From the cell containing the given text, extract its center point as [x, y] coordinate. 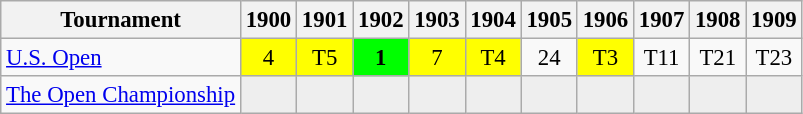
1904 [493, 20]
T5 [325, 58]
1907 [661, 20]
1909 [774, 20]
1908 [718, 20]
U.S. Open [121, 58]
T11 [661, 58]
1902 [381, 20]
1 [381, 58]
The Open Championship [121, 95]
7 [437, 58]
1906 [605, 20]
T4 [493, 58]
1901 [325, 20]
T23 [774, 58]
1903 [437, 20]
1900 [268, 20]
1905 [549, 20]
24 [549, 58]
T21 [718, 58]
T3 [605, 58]
Tournament [121, 20]
4 [268, 58]
